Extract the [x, y] coordinate from the center of the cell holding the provided text.  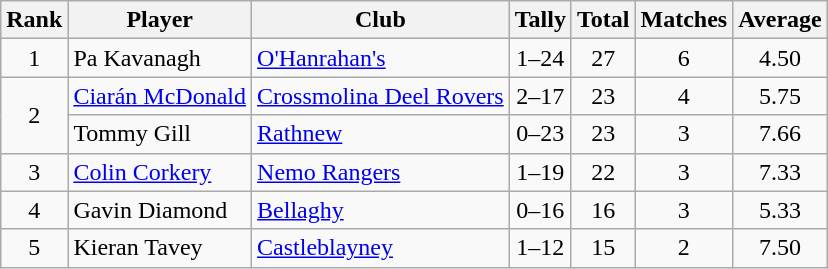
27 [603, 58]
4.50 [780, 58]
Bellaghy [381, 210]
6 [684, 58]
16 [603, 210]
0–23 [540, 134]
2–17 [540, 96]
Player [160, 20]
1–24 [540, 58]
1 [34, 58]
5.75 [780, 96]
5.33 [780, 210]
Ciarán McDonald [160, 96]
1–12 [540, 248]
Rathnew [381, 134]
22 [603, 172]
7.33 [780, 172]
0–16 [540, 210]
O'Hanrahan's [381, 58]
Nemo Rangers [381, 172]
Kieran Tavey [160, 248]
1–19 [540, 172]
Matches [684, 20]
7.66 [780, 134]
Gavin Diamond [160, 210]
7.50 [780, 248]
Pa Kavanagh [160, 58]
15 [603, 248]
Castleblayney [381, 248]
Tally [540, 20]
Tommy Gill [160, 134]
Colin Corkery [160, 172]
Rank [34, 20]
Crossmolina Deel Rovers [381, 96]
Average [780, 20]
Club [381, 20]
Total [603, 20]
5 [34, 248]
